Scan for the cell matching the given text and deliver its (X, Y) coordinate at center. 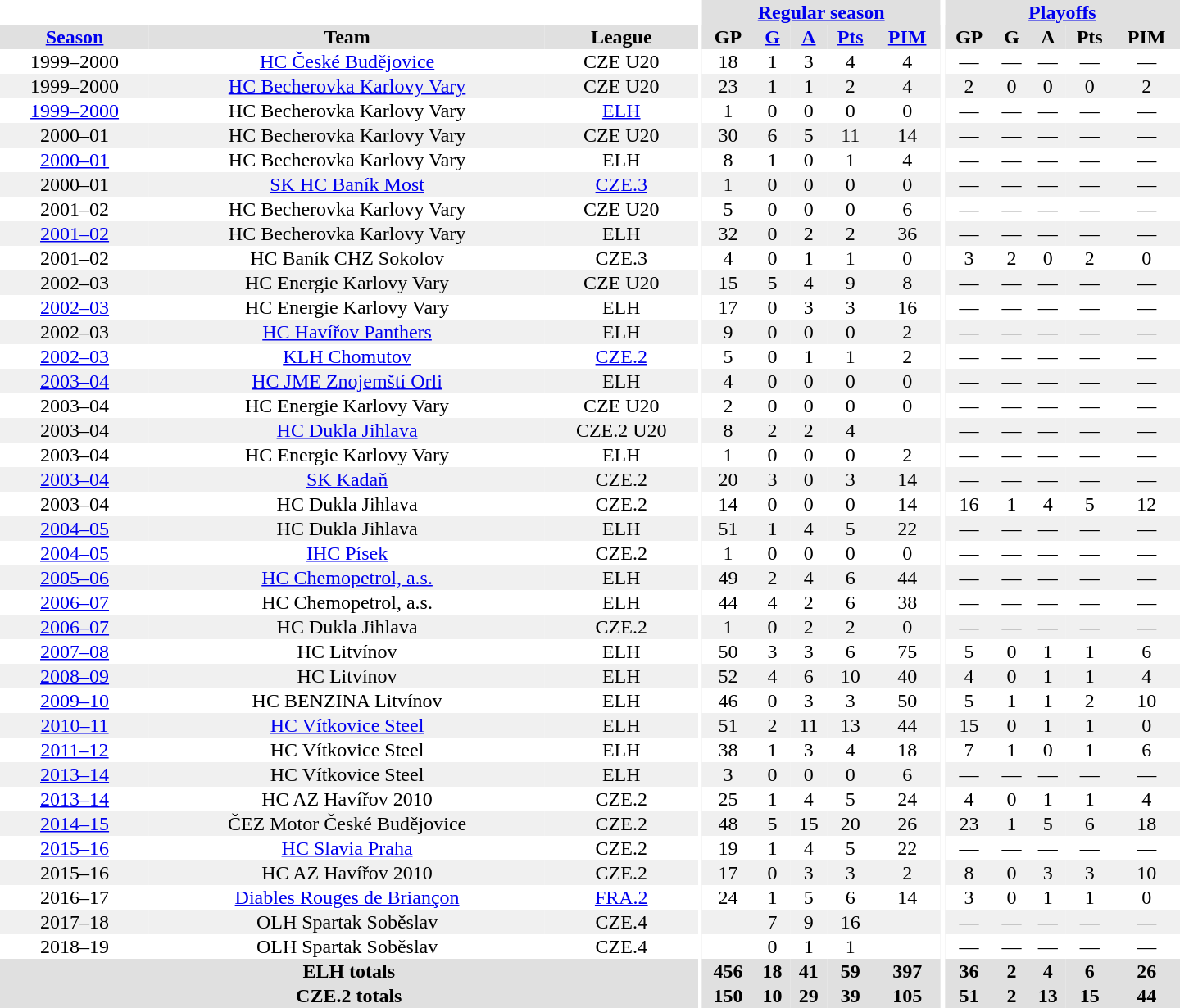
41 (809, 971)
League (621, 37)
Regular season (821, 12)
46 (728, 701)
HC Havířov Panthers (347, 332)
30 (728, 135)
52 (728, 676)
2016–17 (75, 897)
2010–11 (75, 725)
2009–10 (75, 701)
2017–18 (75, 922)
29 (809, 996)
2005–06 (75, 578)
ČEZ Motor České Budějovice (347, 824)
59 (851, 971)
49 (728, 578)
CZE.2 totals (349, 996)
KLH Chomutov (347, 356)
40 (906, 676)
Diables Rouges de Briançon (347, 897)
39 (851, 996)
FRA.2 (621, 897)
IHC Písek (347, 553)
HC České Budějovice (347, 61)
48 (728, 824)
Season (75, 37)
2018–19 (75, 947)
456 (728, 971)
2007–08 (75, 652)
HC JME Znojemští Orli (347, 381)
105 (906, 996)
25 (728, 799)
HC Slavia Praha (347, 848)
Playoffs (1062, 12)
397 (906, 971)
ELH totals (349, 971)
Team (347, 37)
19 (728, 848)
HC Baník CHZ Sokolov (347, 258)
SK HC Baník Most (347, 184)
2011–12 (75, 750)
2014–15 (75, 824)
SK Kadaň (347, 479)
CZE.2 U20 (621, 430)
150 (728, 996)
2008–09 (75, 676)
HC BENZINA Litvínov (347, 701)
12 (1146, 504)
75 (906, 652)
32 (728, 234)
